Provide the [X, Y] coordinate of the cell's center where the given text is located.  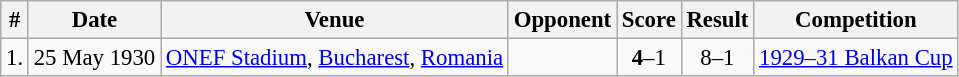
1. [15, 58]
25 May 1930 [94, 58]
# [15, 20]
4–1 [648, 58]
Score [648, 20]
1929–31 Balkan Cup [856, 58]
Result [718, 20]
8–1 [718, 58]
Competition [856, 20]
Opponent [562, 20]
Date [94, 20]
Venue [335, 20]
ONEF Stadium, Bucharest, Romania [335, 58]
